Capture the cell that displays the provided text and extract its (x, y) central coordinate. 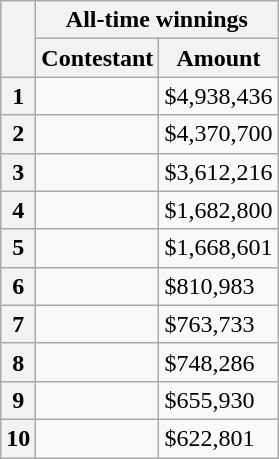
7 (18, 324)
Amount (218, 58)
$655,930 (218, 400)
2 (18, 134)
9 (18, 400)
3 (18, 172)
6 (18, 286)
$1,668,601 (218, 248)
$622,801 (218, 438)
4 (18, 210)
Contestant (98, 58)
5 (18, 248)
$3,612,216 (218, 172)
$810,983 (218, 286)
$4,938,436 (218, 96)
$1,682,800 (218, 210)
8 (18, 362)
10 (18, 438)
$748,286 (218, 362)
All-time winnings (157, 20)
$4,370,700 (218, 134)
$763,733 (218, 324)
1 (18, 96)
